Locate the cell with the specified text and output its [X, Y] center coordinate. 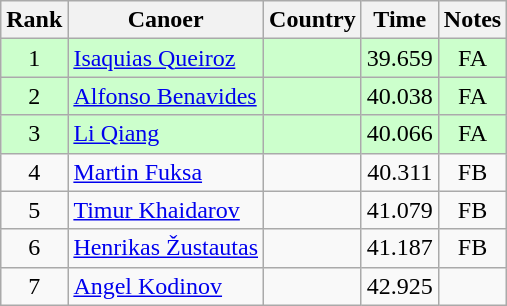
Isaquias Queiroz [166, 58]
Alfonso Benavides [166, 96]
Time [400, 20]
Martin Fuksa [166, 172]
Henrikas Žustautas [166, 248]
Angel Kodinov [166, 286]
41.079 [400, 210]
40.311 [400, 172]
41.187 [400, 248]
2 [34, 96]
3 [34, 134]
Notes [472, 20]
39.659 [400, 58]
Rank [34, 20]
Canoer [166, 20]
1 [34, 58]
6 [34, 248]
Country [313, 20]
Timur Khaidarov [166, 210]
Li Qiang [166, 134]
7 [34, 286]
5 [34, 210]
42.925 [400, 286]
40.066 [400, 134]
4 [34, 172]
40.038 [400, 96]
